Detect which cell encompasses the target text, then output its [X, Y] center coordinate. 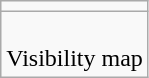
Visibility map [75, 44]
